Search for the cell housing the specified text and yield its (X, Y) center coordinate. 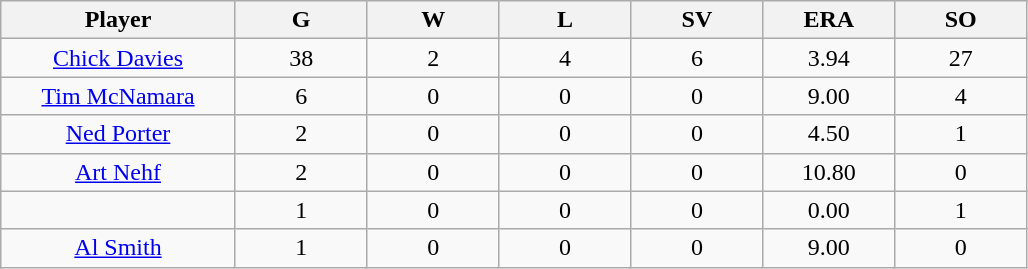
L (565, 20)
3.94 (829, 58)
0.00 (829, 210)
Tim McNamara (118, 96)
ERA (829, 20)
4.50 (829, 134)
10.80 (829, 172)
Chick Davies (118, 58)
SV (697, 20)
27 (961, 58)
W (433, 20)
SO (961, 20)
Player (118, 20)
Art Nehf (118, 172)
38 (301, 58)
Ned Porter (118, 134)
Al Smith (118, 248)
G (301, 20)
